Provide the (X, Y) coordinate of the cell's center where the given text is located.  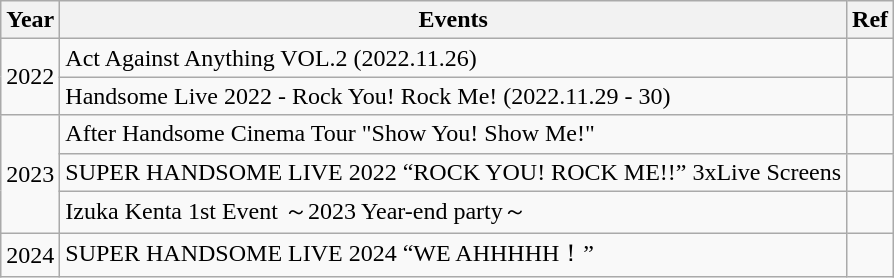
Ref (870, 20)
2022 (30, 77)
Handsome Live 2022 - Rock You! Rock Me! (2022.11.29 - 30) (454, 96)
2024 (30, 256)
Izuka Kenta 1st Event ～2023 Year-end party～ (454, 212)
Act Against Anything VOL.2 (2022.11.26) (454, 58)
Year (30, 20)
After Handsome Cinema Tour "Show You! Show Me!" (454, 134)
Events (454, 20)
2023 (30, 174)
SUPER HANDSOME LIVE 2024 “WE AHHHHH！” (454, 256)
SUPER HANDSOME LIVE 2022 “ROCK YOU! ROCK ME!!” 3xLive Screens (454, 172)
